Detect which cell encompasses the target text, then output its [x, y] center coordinate. 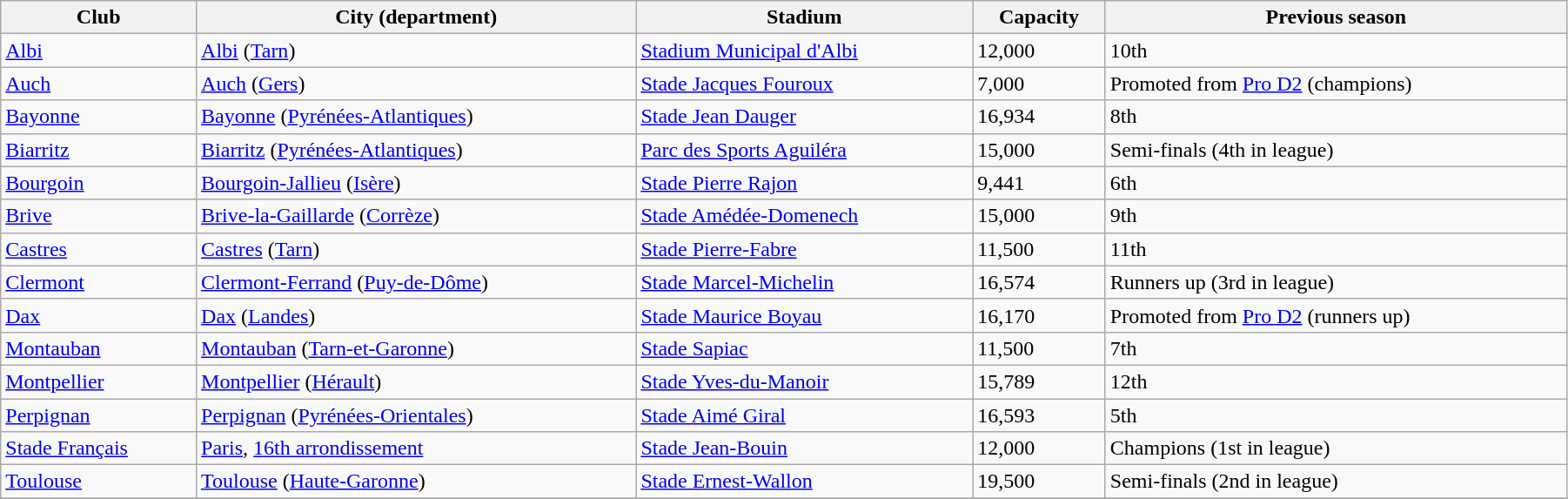
Stade Jacques Fouroux [804, 84]
Perpignan (Pyrénées-Orientales) [416, 415]
Bayonne [99, 117]
11th [1336, 249]
Previous season [1336, 17]
Stade Jean-Bouin [804, 448]
Stade Aimé Giral [804, 415]
Bourgoin-Jallieu (Isère) [416, 183]
19,500 [1039, 482]
Clermont [99, 282]
Stadium [804, 17]
Semi-finals (4th in league) [1336, 150]
Parc des Sports Aguiléra [804, 150]
Albi [99, 51]
Montauban [99, 348]
Montpellier (Hérault) [416, 381]
Semi-finals (2nd in league) [1336, 482]
Stade Pierre-Fabre [804, 249]
Auch (Gers) [416, 84]
7th [1336, 348]
Montpellier [99, 381]
Toulouse (Haute-Garonne) [416, 482]
Perpignan [99, 415]
8th [1336, 117]
15,789 [1039, 381]
Stade Marcel-Michelin [804, 282]
Clermont-Ferrand (Puy-de-Dôme) [416, 282]
Castres (Tarn) [416, 249]
Capacity [1039, 17]
Auch [99, 84]
9,441 [1039, 183]
Stadium Municipal d'Albi [804, 51]
16,593 [1039, 415]
City (department) [416, 17]
Stade Yves-du-Manoir [804, 381]
16,934 [1039, 117]
12th [1336, 381]
Promoted from Pro D2 (runners up) [1336, 315]
Toulouse [99, 482]
Bayonne (Pyrénées-Atlantiques) [416, 117]
Promoted from Pro D2 (champions) [1336, 84]
6th [1336, 183]
Runners up (3rd in league) [1336, 282]
Stade Jean Dauger [804, 117]
Stade Sapiac [804, 348]
Brive-la-Gaillarde (Corrèze) [416, 216]
Stade Maurice Boyau [804, 315]
10th [1336, 51]
Club [99, 17]
Stade Amédée-Domenech [804, 216]
Dax (Landes) [416, 315]
Albi (Tarn) [416, 51]
16,170 [1039, 315]
Brive [99, 216]
Stade Français [99, 448]
5th [1336, 415]
9th [1336, 216]
Paris, 16th arrondissement [416, 448]
Stade Ernest-Wallon [804, 482]
Bourgoin [99, 183]
7,000 [1039, 84]
Castres [99, 249]
Montauban (Tarn-et-Garonne) [416, 348]
Biarritz (Pyrénées-Atlantiques) [416, 150]
Dax [99, 315]
Stade Pierre Rajon [804, 183]
16,574 [1039, 282]
Biarritz [99, 150]
Champions (1st in league) [1336, 448]
